Output the (X, Y) coordinate of the center of the cell containing the given text.  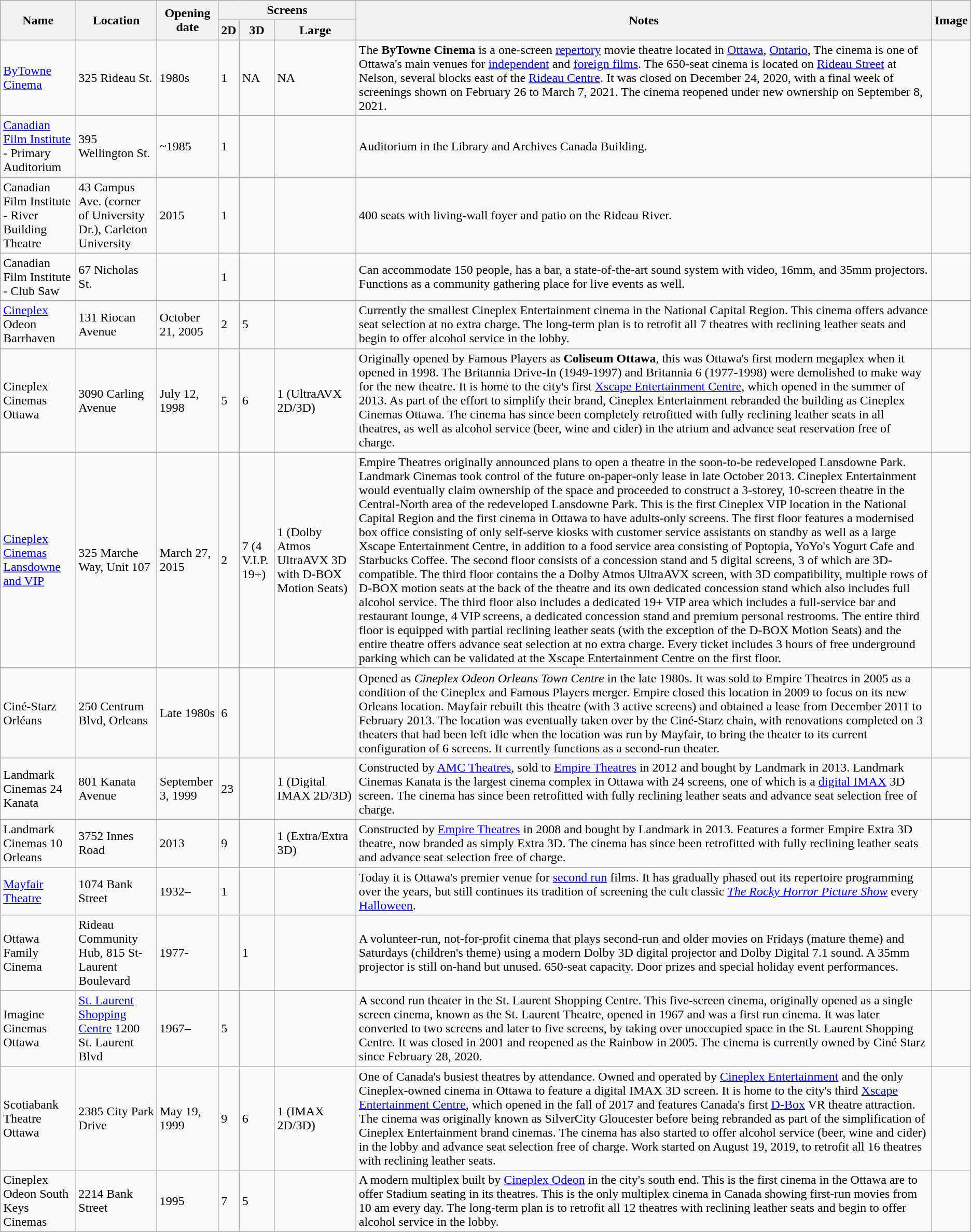
Cineplex Odeon Barrhaven (38, 325)
1 (Digital IMAX 2D/3D) (315, 788)
1995 (187, 1201)
May 19, 1999 (187, 1118)
Notes (644, 20)
Large (315, 30)
67 Nicholas St. (116, 277)
801 Kanata Avenue (116, 788)
1074 Bank Street (116, 891)
43 Campus Ave. (corner of University Dr.), Carleton University (116, 215)
October 21, 2005 (187, 325)
St. Laurent Shopping Centre 1200 St. Laurent Blvd (116, 1029)
7 (4 V.I.P. 19+) (257, 560)
Imagine Cinemas Ottawa (38, 1029)
March 27, 2015 (187, 560)
400 seats with living-wall foyer and patio on the Rideau River. (644, 215)
Canadian Film Institute - Primary Auditorium (38, 146)
3D (257, 30)
Name (38, 20)
July 12, 1998 (187, 400)
Ottawa Family Cinema (38, 953)
Ciné-Starz Orléans (38, 712)
Landmark Cinemas 24 Kanata (38, 788)
1980s (187, 78)
2015 (187, 215)
Location (116, 20)
Late 1980s (187, 712)
1 (IMAX 2D/3D) (315, 1118)
Screens (287, 10)
Mayfair Theatre (38, 891)
395 Wellington St. (116, 146)
2013 (187, 843)
2385 City Park Drive (116, 1118)
Auditorium in the Library and Archives Canada Building. (644, 146)
2214 Bank Street (116, 1201)
ByTowne Cinema (38, 78)
250 Centrum Blvd, Orleans (116, 712)
325 Rideau St. (116, 78)
~1985 (187, 146)
1932– (187, 891)
2D (229, 30)
3090 Carling Avenue (116, 400)
September 3, 1999 (187, 788)
Cineplex Cinemas Lansdowne and VIP (38, 560)
3752 Innes Road (116, 843)
1977- (187, 953)
1 (UltraAVX 2D/3D) (315, 400)
131 Riocan Avenue (116, 325)
Opening date (187, 20)
Image (951, 20)
Scotiabank Theatre Ottawa (38, 1118)
Canadian Film Institute - Club Saw (38, 277)
23 (229, 788)
Cineplex Cinemas Ottawa (38, 400)
1 (Dolby Atmos UltraAVX 3D with D-BOX Motion Seats) (315, 560)
Cineplex Odeon South Keys Cinemas (38, 1201)
7 (229, 1201)
1 (Extra/Extra 3D) (315, 843)
Landmark Cinemas 10 Orleans (38, 843)
325 Marche Way, Unit 107 (116, 560)
Canadian Film Institute - River Building Theatre (38, 215)
Rideau Community Hub, 815 St-Laurent Boulevard (116, 953)
1967– (187, 1029)
